From the cell containing the given text, extract its center point as (x, y) coordinate. 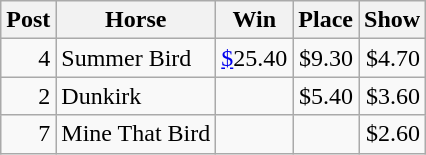
Summer Bird (136, 58)
$4.70 (392, 58)
Win (254, 20)
4 (28, 58)
Horse (136, 20)
Show (392, 20)
7 (28, 134)
Mine That Bird (136, 134)
$25.40 (254, 58)
Post (28, 20)
$5.40 (326, 96)
Dunkirk (136, 96)
$3.60 (392, 96)
Place (326, 20)
$9.30 (326, 58)
$2.60 (392, 134)
2 (28, 96)
